Locate the cell with the specified text and output its [x, y] center coordinate. 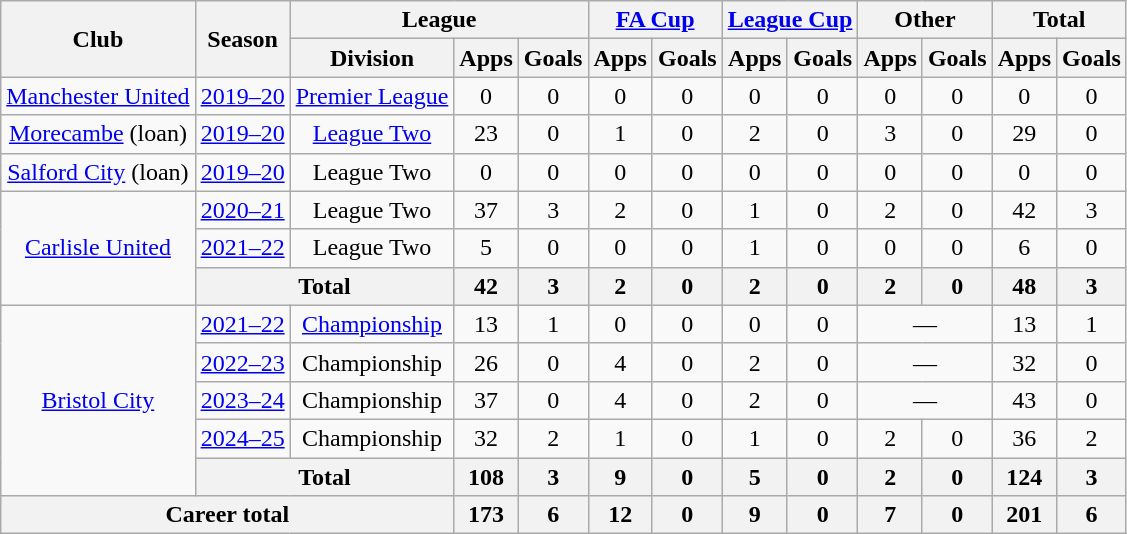
23 [486, 134]
2020–21 [242, 210]
48 [1024, 286]
26 [486, 362]
Season [242, 39]
Manchester United [98, 96]
2022–23 [242, 362]
201 [1024, 515]
FA Cup [655, 20]
12 [620, 515]
Morecambe (loan) [98, 134]
Bristol City [98, 400]
Salford City (loan) [98, 172]
173 [486, 515]
108 [486, 477]
124 [1024, 477]
League [439, 20]
Other [925, 20]
Career total [228, 515]
36 [1024, 438]
League Cup [790, 20]
Carlisle United [98, 248]
Premier League [372, 96]
Club [98, 39]
7 [890, 515]
Division [372, 58]
43 [1024, 400]
2024–25 [242, 438]
2023–24 [242, 400]
29 [1024, 134]
